Return [X, Y] of the center of cell containing provided text 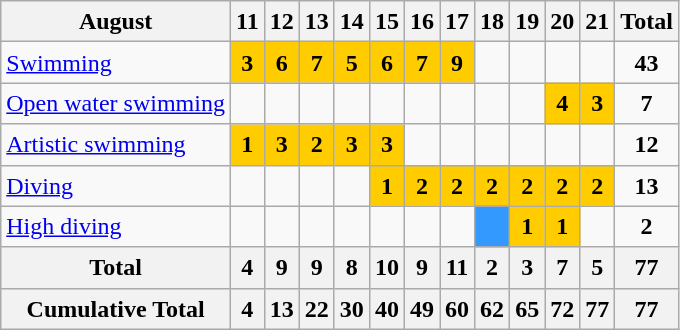
August [116, 22]
40 [386, 308]
20 [562, 22]
Diving [116, 186]
Artistic swimming [116, 144]
65 [528, 308]
Open water swimming [116, 104]
Swimming [116, 62]
14 [352, 22]
17 [458, 22]
16 [422, 22]
60 [458, 308]
49 [422, 308]
Cumulative Total [116, 308]
15 [386, 22]
8 [352, 268]
43 [647, 62]
19 [528, 22]
High diving [116, 226]
30 [352, 308]
62 [492, 308]
21 [598, 22]
72 [562, 308]
10 [386, 268]
22 [316, 308]
18 [492, 22]
